Find where the given text appears and provide that cell's center as (x, y) coordinate. 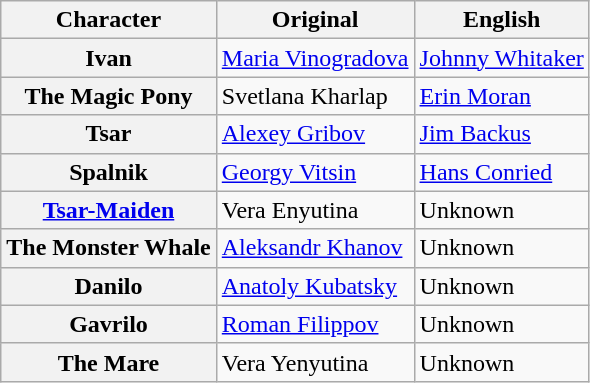
Georgy Vitsin (315, 172)
English (502, 20)
Roman Filippov (315, 324)
Original (315, 20)
Aleksandr Khanov (315, 248)
Danilo (109, 286)
Tsar-Maiden (109, 210)
Jim Backus (502, 134)
Maria Vinogradova (315, 58)
Vera Enyutina (315, 210)
Character (109, 20)
Hans Conried (502, 172)
The Mare (109, 362)
Johnny Whitaker (502, 58)
Tsar (109, 134)
Vera Yenyutina (315, 362)
Ivan (109, 58)
Gavrilo (109, 324)
The Magic Pony (109, 96)
Erin Moran (502, 96)
Alexey Gribov (315, 134)
Svetlana Kharlap (315, 96)
Spalnik (109, 172)
The Monster Whale (109, 248)
Anatoly Kubatsky (315, 286)
